Return [X, Y] of the center of cell containing provided text 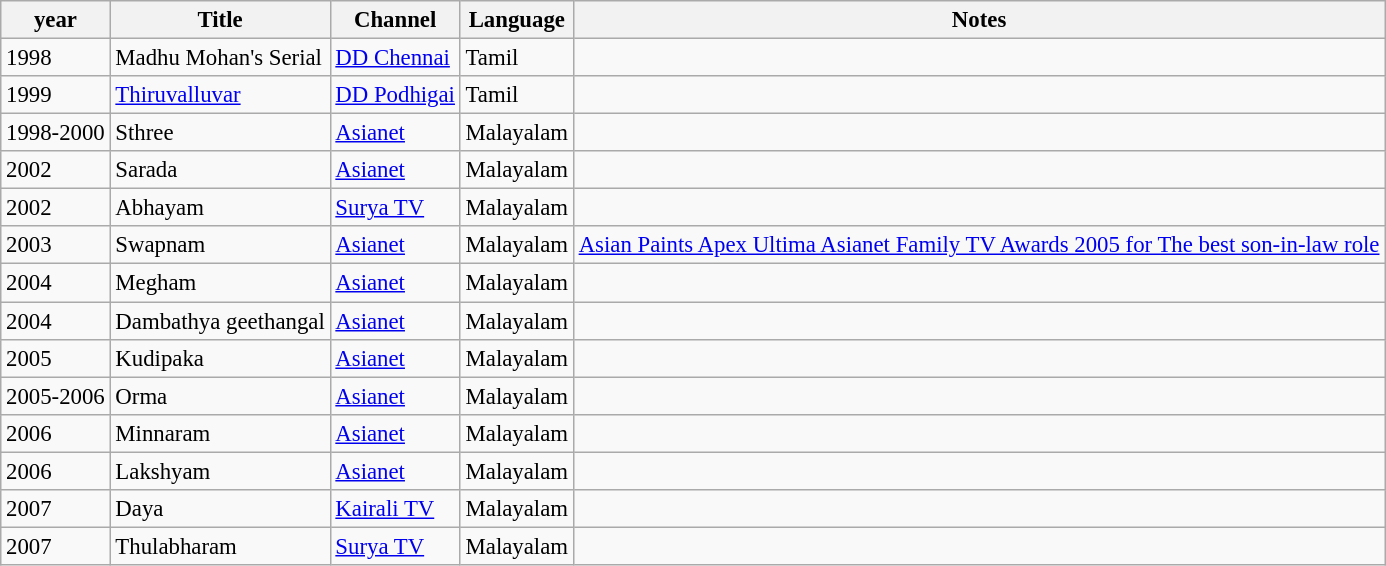
Swapnam [220, 245]
2005 [56, 358]
Megham [220, 283]
Thiruvalluvar [220, 95]
Sthree [220, 133]
year [56, 20]
Minnaram [220, 433]
DD Chennai [395, 58]
Madhu Mohan's Serial [220, 58]
1998 [56, 58]
Dambathya geethangal [220, 321]
Asian Paints Apex Ultima Asianet Family TV Awards 2005 for The best son-in-law role [978, 245]
Kairali TV [395, 509]
1999 [56, 95]
Channel [395, 20]
1998-2000 [56, 133]
Kudipaka [220, 358]
Daya [220, 509]
Notes [978, 20]
2003 [56, 245]
Abhayam [220, 208]
Lakshyam [220, 471]
Sarada [220, 170]
Orma [220, 396]
2005-2006 [56, 396]
DD Podhigai [395, 95]
Title [220, 20]
Language [516, 20]
Thulabharam [220, 546]
